From the cell containing the given text, extract its center point as [X, Y] coordinate. 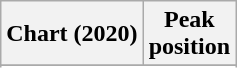
Peakposition [189, 34]
Chart (2020) [72, 34]
